Detect which cell encompasses the target text, then output its (X, Y) center coordinate. 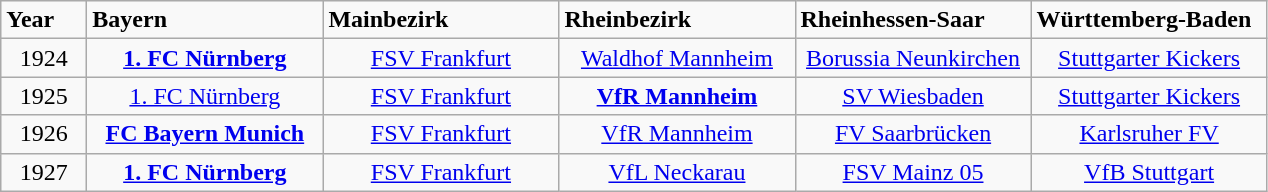
Borussia Neunkirchen (913, 58)
Waldhof Mannheim (677, 58)
1926 (44, 134)
Bayern (205, 20)
VfL Neckarau (677, 172)
VfB Stuttgart (1149, 172)
Mainbezirk (441, 20)
FC Bayern Munich (205, 134)
FV Saarbrücken (913, 134)
SV Wiesbaden (913, 96)
1924 (44, 58)
Year (44, 20)
1925 (44, 96)
1927 (44, 172)
Rheinhessen-Saar (913, 20)
FSV Mainz 05 (913, 172)
Karlsruher FV (1149, 134)
Rheinbezirk (677, 20)
Württemberg-Baden (1149, 20)
